Extract the (x, y) coordinate from the center of the cell holding the provided text.  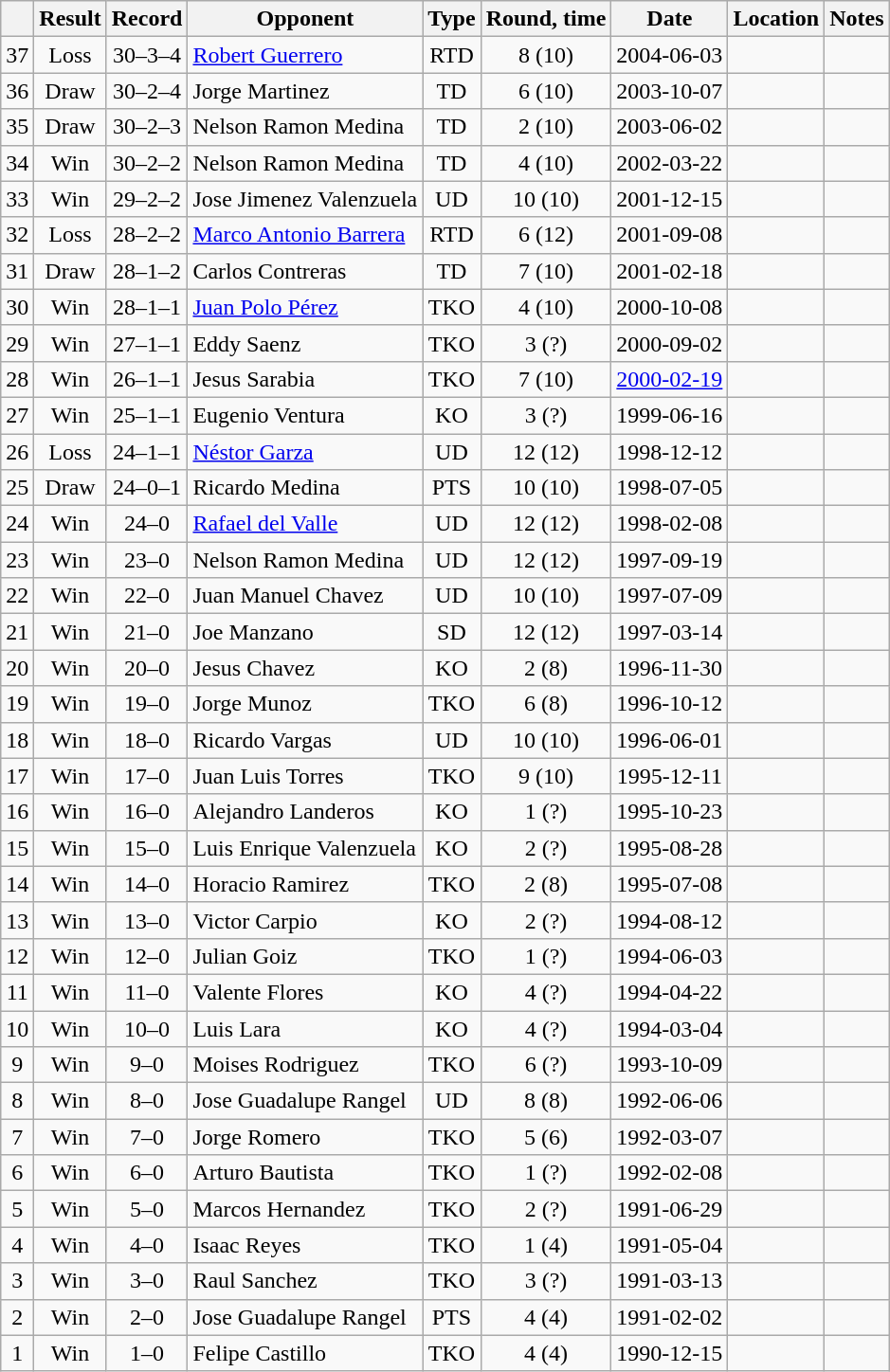
Rafael del Valle (305, 524)
6–0 (147, 1173)
Julian Goiz (305, 956)
Robert Guerrero (305, 55)
5 (6) (546, 1137)
1997-07-09 (669, 596)
1990-12-15 (669, 1353)
25 (17, 488)
Moises Rodriguez (305, 1065)
2001-12-15 (669, 199)
34 (17, 163)
15–0 (147, 848)
Raul Sanchez (305, 1281)
16–0 (147, 812)
Juan Luis Torres (305, 776)
27 (17, 415)
Date (669, 19)
15 (17, 848)
Jose Jimenez Valenzuela (305, 199)
24–0 (147, 524)
30–2–3 (147, 127)
9 (17, 1065)
1999-06-16 (669, 415)
7–0 (147, 1137)
Type (451, 19)
23–0 (147, 560)
8 (17, 1101)
Victor Carpio (305, 920)
5–0 (147, 1209)
3 (17, 1281)
11–0 (147, 992)
Marco Antonio Barrera (305, 235)
30–2–2 (147, 163)
Location (776, 19)
Record (147, 19)
4 (17, 1245)
28 (17, 379)
8 (10) (546, 55)
20–0 (147, 668)
Juan Manuel Chavez (305, 596)
28–2–2 (147, 235)
8 (8) (546, 1101)
Eugenio Ventura (305, 415)
1 (17, 1353)
25–1–1 (147, 415)
2000-10-08 (669, 307)
Jesus Chavez (305, 668)
12–0 (147, 956)
1998-02-08 (669, 524)
1997-03-14 (669, 632)
1996-11-30 (669, 668)
1995-08-28 (669, 848)
1995-12-11 (669, 776)
2000-09-02 (669, 343)
SD (451, 632)
16 (17, 812)
7 (17, 1137)
24 (17, 524)
8–0 (147, 1101)
13 (17, 920)
1991-05-04 (669, 1245)
30 (17, 307)
19 (17, 704)
32 (17, 235)
Jorge Martinez (305, 91)
2000-02-19 (669, 379)
29–2–2 (147, 199)
5 (17, 1209)
4–0 (147, 1245)
33 (17, 199)
1992-03-07 (669, 1137)
1994-06-03 (669, 956)
Alejandro Landeros (305, 812)
Jesus Sarabia (305, 379)
12 (17, 956)
1998-12-12 (669, 452)
1994-04-22 (669, 992)
Opponent (305, 19)
3–0 (147, 1281)
Arturo Bautista (305, 1173)
36 (17, 91)
1992-02-08 (669, 1173)
Ricardo Medina (305, 488)
1998-07-05 (669, 488)
31 (17, 271)
24–1–1 (147, 452)
21 (17, 632)
1995-07-08 (669, 884)
1991-06-29 (669, 1209)
2001-09-08 (669, 235)
6 (?) (546, 1065)
1992-06-06 (669, 1101)
Isaac Reyes (305, 1245)
6 (12) (546, 235)
Marcos Hernandez (305, 1209)
Luis Enrique Valenzuela (305, 848)
Eddy Saenz (305, 343)
18–0 (147, 740)
1991-03-13 (669, 1281)
2003-10-07 (669, 91)
30–3–4 (147, 55)
Result (70, 19)
1996-10-12 (669, 704)
35 (17, 127)
Valente Flores (305, 992)
2001-02-18 (669, 271)
27–1–1 (147, 343)
28–1–1 (147, 307)
Juan Polo Pérez (305, 307)
9–0 (147, 1065)
Carlos Contreras (305, 271)
1–0 (147, 1353)
37 (17, 55)
6 (8) (546, 704)
14–0 (147, 884)
2–0 (147, 1317)
Jorge Munoz (305, 704)
19–0 (147, 704)
Jorge Romero (305, 1137)
13–0 (147, 920)
29 (17, 343)
Felipe Castillo (305, 1353)
2003-06-02 (669, 127)
1995-10-23 (669, 812)
1993-10-09 (669, 1065)
22 (17, 596)
17 (17, 776)
10 (17, 1028)
2 (17, 1317)
10–0 (147, 1028)
2002-03-22 (669, 163)
22–0 (147, 596)
1991-02-02 (669, 1317)
26 (17, 452)
24–0–1 (147, 488)
6 (17, 1173)
11 (17, 992)
18 (17, 740)
Round, time (546, 19)
21–0 (147, 632)
30–2–4 (147, 91)
9 (10) (546, 776)
Néstor Garza (305, 452)
1994-08-12 (669, 920)
Joe Manzano (305, 632)
Horacio Ramirez (305, 884)
2 (10) (546, 127)
17–0 (147, 776)
23 (17, 560)
Notes (857, 19)
1 (4) (546, 1245)
2004-06-03 (669, 55)
6 (10) (546, 91)
1997-09-19 (669, 560)
20 (17, 668)
Ricardo Vargas (305, 740)
Luis Lara (305, 1028)
1996-06-01 (669, 740)
28–1–2 (147, 271)
26–1–1 (147, 379)
1994-03-04 (669, 1028)
14 (17, 884)
